Return the [X, Y] coordinate for the center point of the cell that contains the specified text.  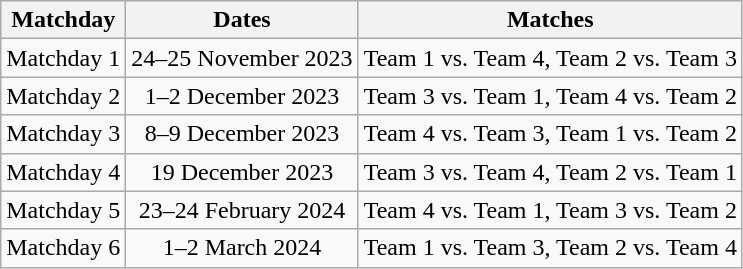
Team 4 vs. Team 1, Team 3 vs. Team 2 [550, 210]
Matchday [64, 20]
Matchday 4 [64, 172]
Matchday 5 [64, 210]
Team 4 vs. Team 3, Team 1 vs. Team 2 [550, 134]
Matchday 6 [64, 248]
Matchday 1 [64, 58]
1–2 December 2023 [242, 96]
Team 1 vs. Team 4, Team 2 vs. Team 3 [550, 58]
1–2 March 2024 [242, 248]
24–25 November 2023 [242, 58]
Team 3 vs. Team 1, Team 4 vs. Team 2 [550, 96]
Dates [242, 20]
Matchday 3 [64, 134]
Matchday 2 [64, 96]
Matches [550, 20]
19 December 2023 [242, 172]
8–9 December 2023 [242, 134]
23–24 February 2024 [242, 210]
Team 3 vs. Team 4, Team 2 vs. Team 1 [550, 172]
Team 1 vs. Team 3, Team 2 vs. Team 4 [550, 248]
